Pinpoint the cell where the given text exists, returning its [x, y] midpoint coordinate. 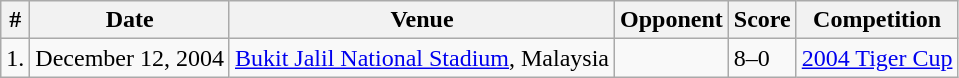
Date [130, 20]
1. [16, 58]
# [16, 20]
Venue [422, 20]
Competition [877, 20]
Score [762, 20]
Bukit Jalil National Stadium, Malaysia [422, 58]
Opponent [672, 20]
2004 Tiger Cup [877, 58]
December 12, 2004 [130, 58]
8–0 [762, 58]
